For the text-containing cell, return its midpoint in [X, Y] coordinate format. 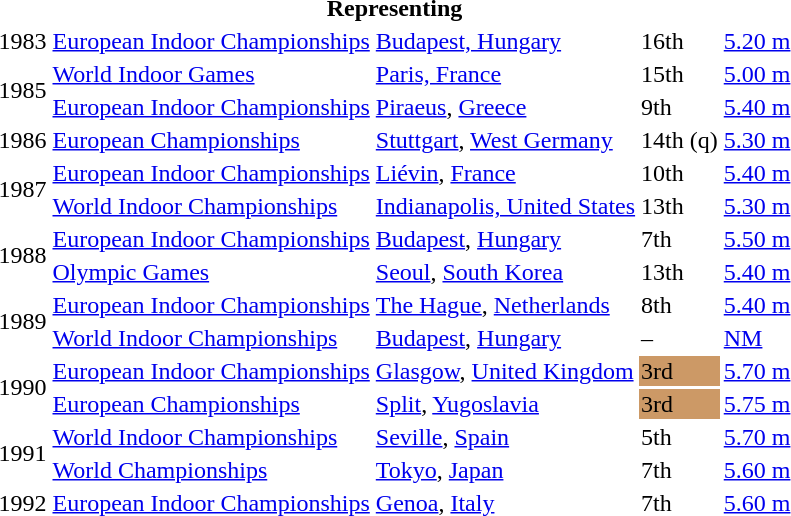
10th [680, 173]
5th [680, 437]
Tokyo, Japan [505, 470]
Indianapolis, United States [505, 206]
World Indoor Games [211, 74]
Olympic Games [211, 272]
– [680, 338]
9th [680, 107]
Liévin, France [505, 173]
Piraeus, Greece [505, 107]
Seville, Spain [505, 437]
World Championships [211, 470]
14th (q) [680, 140]
16th [680, 41]
8th [680, 305]
Seoul, South Korea [505, 272]
Paris, France [505, 74]
Split, Yugoslavia [505, 404]
15th [680, 74]
Stuttgart, West Germany [505, 140]
Glasgow, United Kingdom [505, 371]
The Hague, Netherlands [505, 305]
